Output the [X, Y] coordinate of the center of the cell containing the given text.  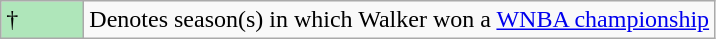
† [42, 20]
Denotes season(s) in which Walker won a WNBA championship [400, 20]
